Return (X, Y) of the center of cell containing provided text 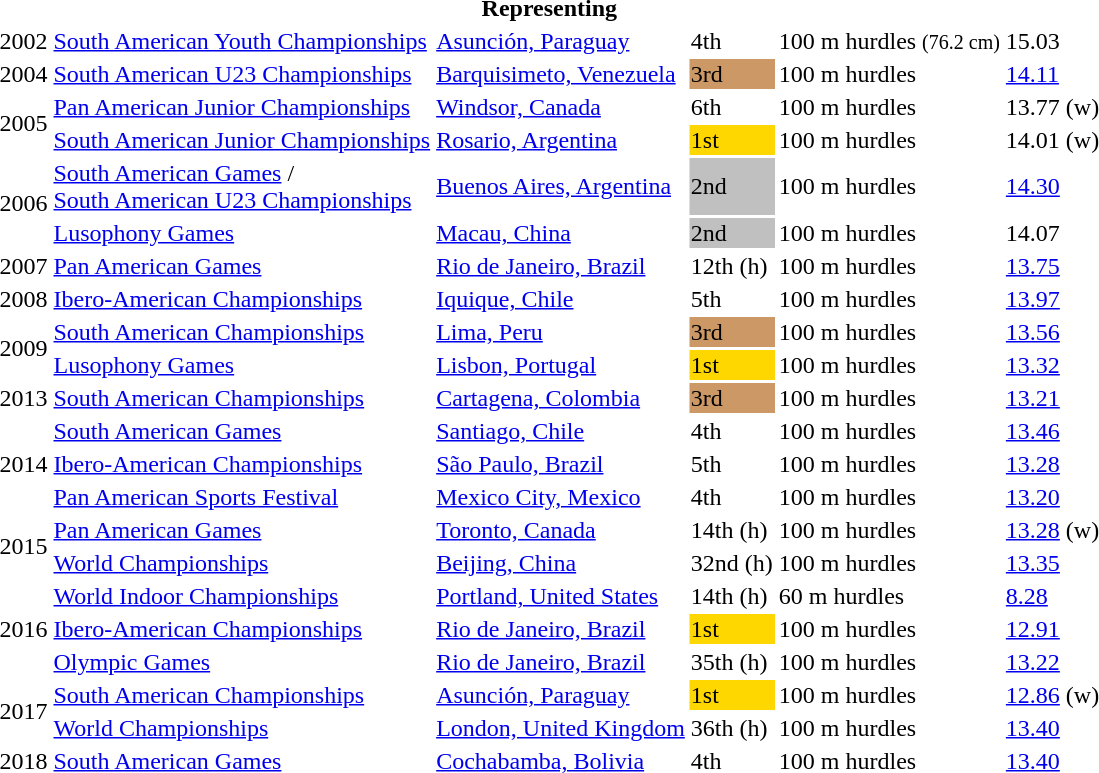
London, United Kingdom (561, 728)
Rosario, Argentina (561, 140)
Barquisimeto, Venezuela (561, 74)
Olympic Games (242, 662)
South American Youth Championships (242, 41)
Lima, Peru (561, 332)
South American U23 Championships (242, 74)
South American Junior Championships (242, 140)
South American Games (242, 431)
100 m hurdles (76.2 cm) (889, 41)
60 m hurdles (889, 596)
Windsor, Canada (561, 107)
Lisbon, Portugal (561, 365)
Portland, United States (561, 596)
World Indoor Championships (242, 596)
Buenos Aires, Argentina (561, 186)
36th (h) (732, 728)
São Paulo, Brazil (561, 464)
South American Games /South American U23 Championships (242, 186)
35th (h) (732, 662)
Beijing, China (561, 563)
Santiago, Chile (561, 431)
Iquique, Chile (561, 299)
Pan American Junior Championships (242, 107)
6th (732, 107)
Macau, China (561, 233)
Toronto, Canada (561, 530)
32nd (h) (732, 563)
Cartagena, Colombia (561, 398)
Mexico City, Mexico (561, 497)
Pan American Sports Festival (242, 497)
12th (h) (732, 266)
